Return [X, Y] of the center of cell containing provided text 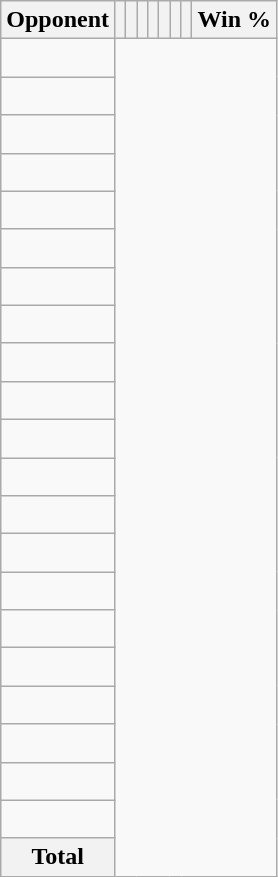
Opponent [58, 20]
Win % [234, 20]
Total [58, 857]
